Provide the (X, Y) coordinate of the cell's center where the given text is located.  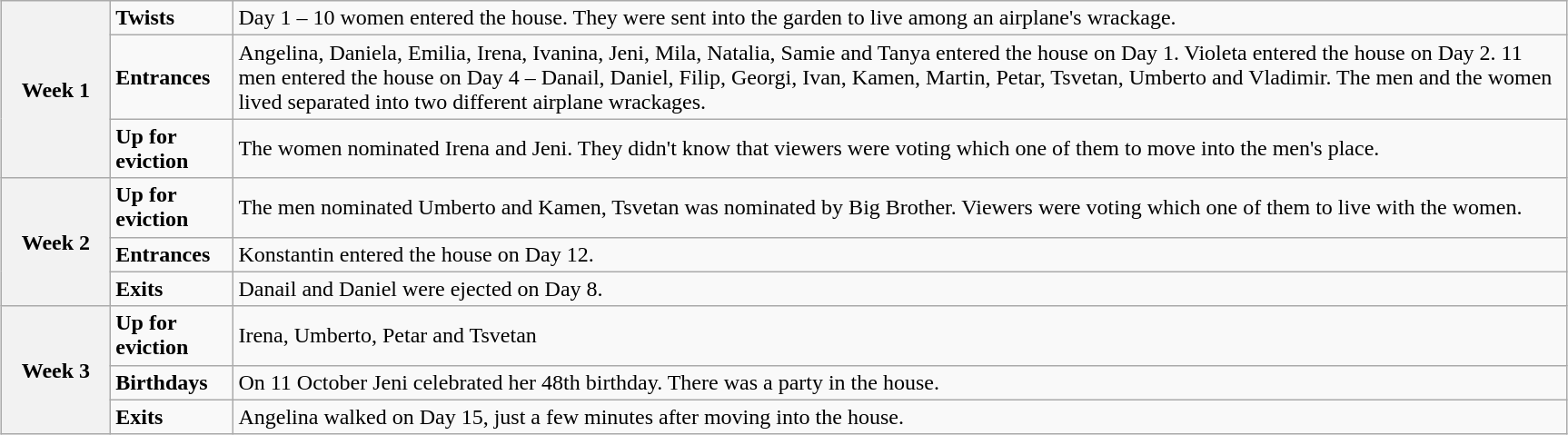
Day 1 – 10 women entered the house. They were sent into the garden to live among an airplane's wrackage. (900, 18)
Angelina walked on Day 15, just a few minutes after moving into the house. (900, 417)
Irena, Umberto, Petar and Tsvetan (900, 336)
Danail and Daniel were ejected on Day 8. (900, 289)
Konstantin entered the house on Day 12. (900, 254)
The men nominated Umberto and Kamen, Tsvetan was nominated by Big Brother. Viewers were voting which one of them to live with the women. (900, 207)
Week 2 (56, 242)
Birthdays (173, 382)
On 11 October Jeni celebrated her 48th birthday. There was a party in the house. (900, 382)
Twists (173, 18)
Week 1 (56, 89)
Week 3 (56, 371)
The women nominated Irena and Jeni. They didn't know that viewers were voting which one of them to move into the men's place. (900, 149)
